From the cell containing the given text, extract its center point as [X, Y] coordinate. 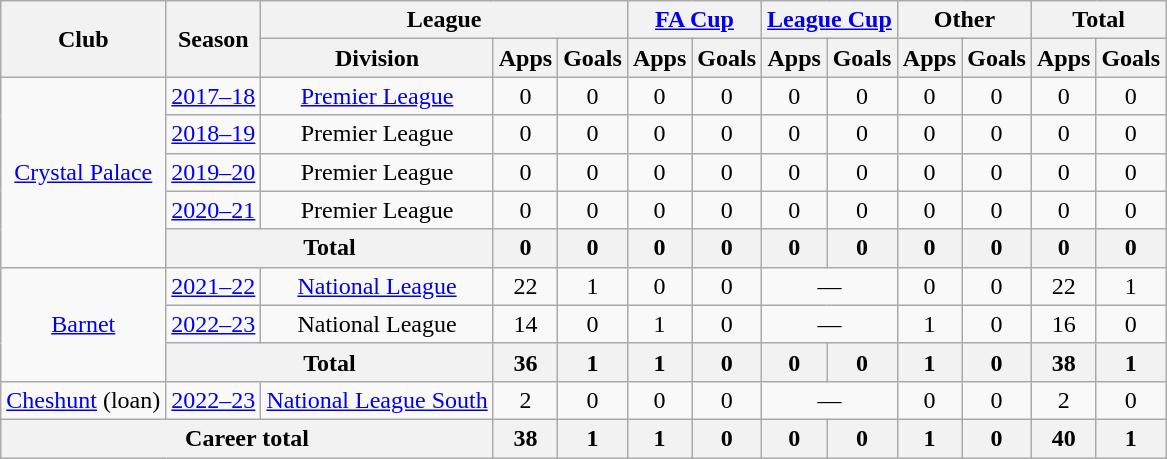
League [444, 20]
Career total [247, 438]
Other [964, 20]
2020–21 [214, 210]
Club [84, 39]
14 [525, 324]
2018–19 [214, 134]
FA Cup [694, 20]
Season [214, 39]
36 [525, 362]
Cheshunt (loan) [84, 400]
40 [1063, 438]
Division [377, 58]
16 [1063, 324]
2019–20 [214, 172]
National League South [377, 400]
2021–22 [214, 286]
Barnet [84, 324]
2017–18 [214, 96]
Crystal Palace [84, 172]
League Cup [830, 20]
